Determine the (x, y) coordinate at the center of the cell enclosing the given text.  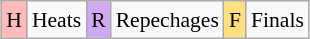
Finals (278, 20)
R (98, 20)
Heats (56, 20)
H (14, 20)
Repechages (168, 20)
F (235, 20)
